Scan for the cell matching the given text and deliver its (X, Y) coordinate at center. 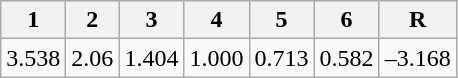
3 (152, 20)
4 (216, 20)
5 (282, 20)
2 (92, 20)
3.538 (34, 58)
6 (346, 20)
0.713 (282, 58)
R (418, 20)
1 (34, 20)
0.582 (346, 58)
1.000 (216, 58)
1.404 (152, 58)
2.06 (92, 58)
–3.168 (418, 58)
